Determine the (x, y) coordinate at the center of the cell enclosing the given text.  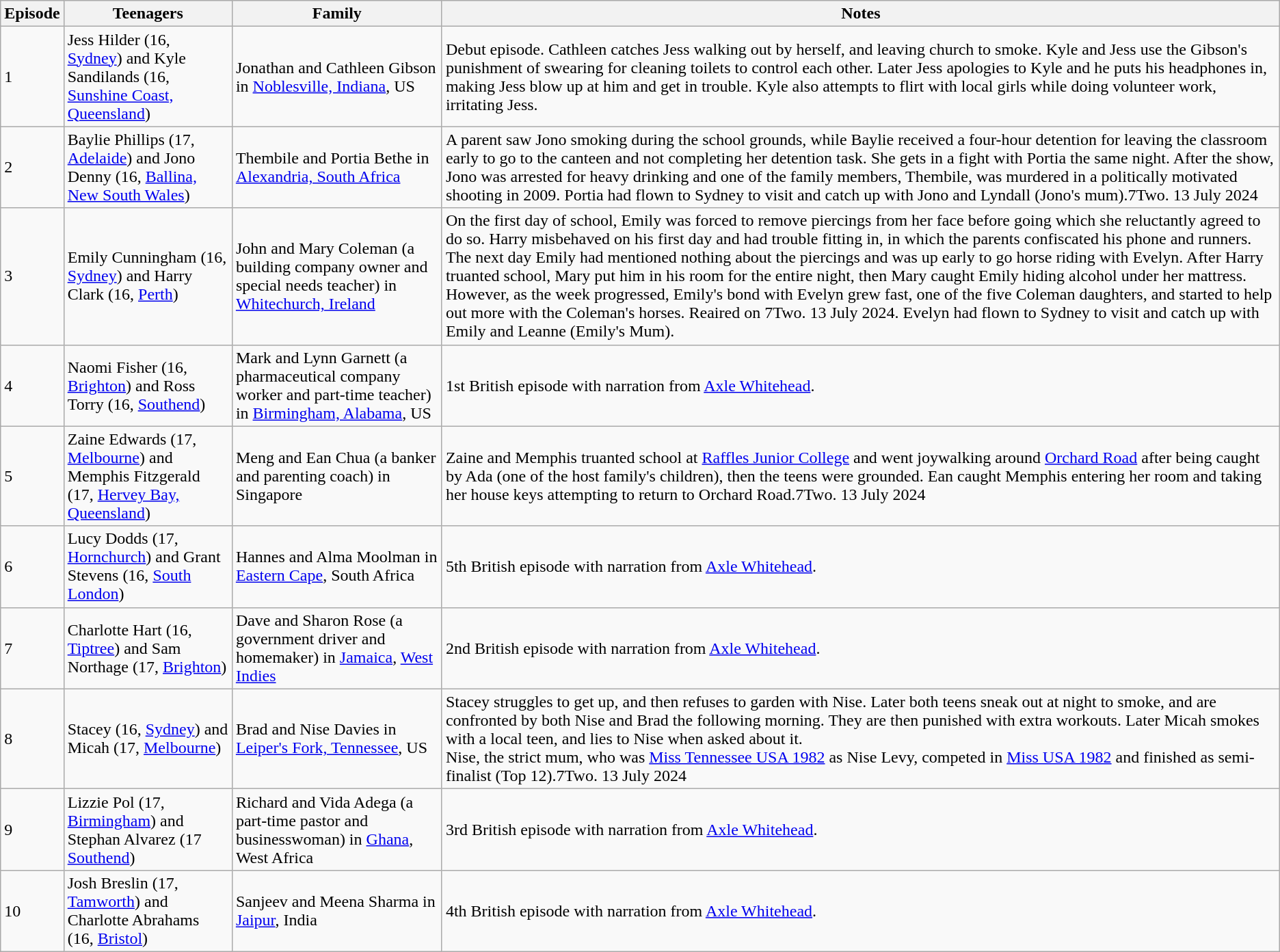
5 (32, 476)
Richard and Vida Adega (a part-time pastor and businesswoman) in Ghana, West Africa (336, 829)
2 (32, 167)
3rd British episode with narration from Axle Whitehead. (860, 829)
Meng and Ean Chua (a banker and parenting coach) in Singapore (336, 476)
5th British episode with narration from Axle Whitehead. (860, 566)
Brad and Nise Davies in Leiper's Fork, Tennessee, US (336, 739)
Jess Hilder (16, Sydney) and Kyle Sandilands (16, Sunshine Coast, Queensland) (148, 77)
4 (32, 386)
Lucy Dodds (17, Hornchurch) and Grant Stevens (16, South London) (148, 566)
Naomi Fisher (16, Brighton) and Ross Torry (16, Southend) (148, 386)
Episode (32, 14)
4th British episode with narration from Axle Whitehead. (860, 911)
8 (32, 739)
Thembile and Portia Bethe in Alexandria, South Africa (336, 167)
Dave and Sharon Rose (a government driver and homemaker) in Jamaica, West Indies (336, 648)
3 (32, 276)
Charlotte Hart (16, Tiptree) and Sam Northage (17, Brighton) (148, 648)
Emily Cunningham (16, Sydney) and Harry Clark (16, Perth) (148, 276)
Notes (860, 14)
9 (32, 829)
2nd British episode with narration from Axle Whitehead. (860, 648)
Zaine Edwards (17, Melbourne) and Memphis Fitzgerald (17, Hervey Bay, Queensland) (148, 476)
10 (32, 911)
Lizzie Pol (17, Birmingham) and Stephan Alvarez (17 Southend) (148, 829)
Josh Breslin (17, Tamworth) and Charlotte Abrahams (16, Bristol) (148, 911)
Family (336, 14)
John and Mary Coleman (a building company owner and special needs teacher) in Whitechurch, Ireland (336, 276)
Hannes and Alma Moolman in Eastern Cape, South Africa (336, 566)
Teenagers (148, 14)
Sanjeev and Meena Sharma in Jaipur, India (336, 911)
Jonathan and Cathleen Gibson in Noblesville, Indiana, US (336, 77)
1 (32, 77)
Baylie Phillips (17, Adelaide) and Jono Denny (16, Ballina, New South Wales) (148, 167)
Mark and Lynn Garnett (a pharmaceutical company worker and part-time teacher) in Birmingham, Alabama, US (336, 386)
Stacey (16, Sydney) and Micah (17, Melbourne) (148, 739)
1st British episode with narration from Axle Whitehead. (860, 386)
6 (32, 566)
7 (32, 648)
